Extract the (X, Y) coordinate from the center of the cell holding the provided text.  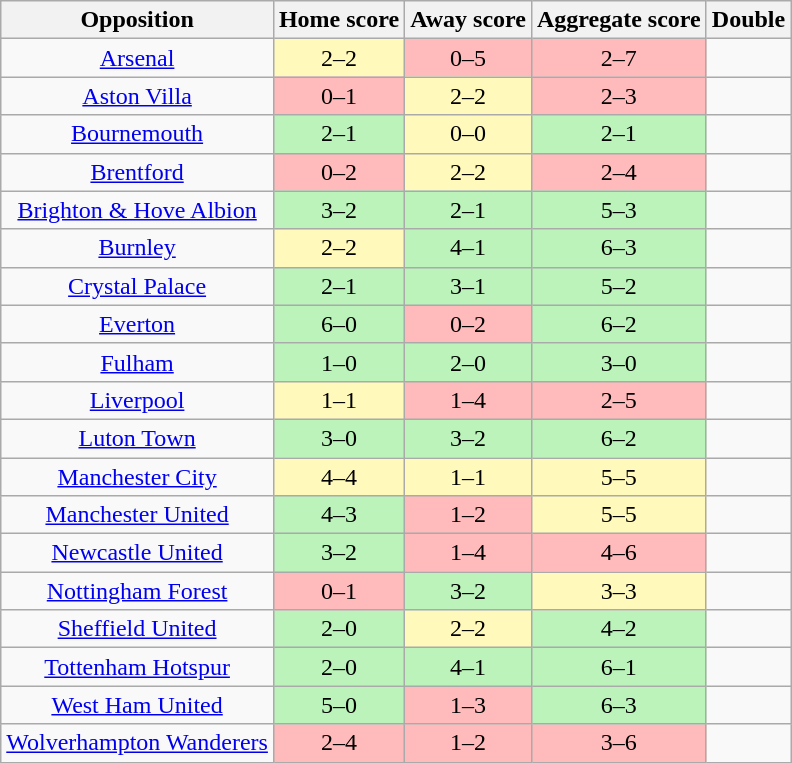
Opposition (138, 20)
2–7 (618, 58)
Newcastle United (138, 553)
0–5 (468, 58)
Home score (338, 20)
Everton (138, 324)
3–3 (618, 591)
4–4 (338, 477)
4–2 (618, 629)
2–3 (618, 96)
4–6 (618, 553)
5–0 (338, 705)
Brentford (138, 172)
Double (748, 20)
Manchester City (138, 477)
1–3 (468, 705)
0–0 (468, 134)
5–3 (618, 210)
Crystal Palace (138, 286)
Fulham (138, 362)
3–6 (618, 743)
Nottingham Forest (138, 591)
Manchester United (138, 515)
Luton Town (138, 438)
4–3 (338, 515)
Burnley (138, 248)
Liverpool (138, 400)
3–1 (468, 286)
Aston Villa (138, 96)
1–0 (338, 362)
5–2 (618, 286)
Bournemouth (138, 134)
2–5 (618, 400)
Arsenal (138, 58)
Tottenham Hotspur (138, 667)
Sheffield United (138, 629)
6–1 (618, 667)
Wolverhampton Wanderers (138, 743)
Aggregate score (618, 20)
Away score (468, 20)
West Ham United (138, 705)
6–0 (338, 324)
Brighton & Hove Albion (138, 210)
